Capture the cell that displays the provided text and extract its [X, Y] central coordinate. 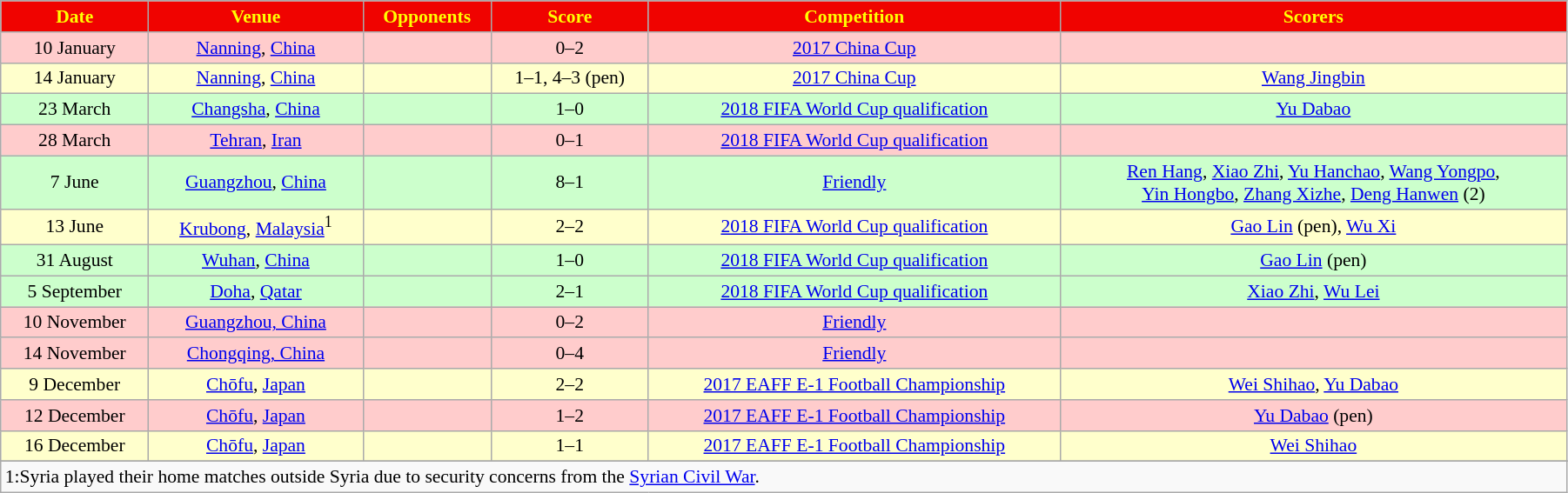
Scorers [1313, 17]
Opponents [426, 17]
1:Syria played their home matches outside Syria due to security concerns from the Syrian Civil War. [784, 477]
2–1 [569, 291]
28 March [75, 141]
Date [75, 17]
1–2 [569, 416]
Gao Lin (pen), Wu Xi [1313, 226]
Chongqing, China [256, 354]
Wuhan, China [256, 261]
7 June [75, 183]
10 January [75, 48]
Ren Hang, Xiao Zhi, Yu Hanchao, Wang Yongpo, Yin Hongbo, Zhang Xizhe, Deng Hanwen (2) [1313, 183]
Wei Shihao, Yu Dabao [1313, 384]
8–1 [569, 183]
Gao Lin (pen) [1313, 261]
Yu Dabao (pen) [1313, 416]
23 March [75, 110]
Doha, Qatar [256, 291]
Yu Dabao [1313, 110]
Changsha, China [256, 110]
0–1 [569, 141]
Xiao Zhi, Wu Lei [1313, 291]
Krubong, Malaysia1 [256, 226]
5 September [75, 291]
Wang Jingbin [1313, 78]
31 August [75, 261]
14 November [75, 354]
13 June [75, 226]
1–1 [569, 446]
12 December [75, 416]
Competition [854, 17]
Score [569, 17]
Venue [256, 17]
Wei Shihao [1313, 446]
10 November [75, 323]
0–4 [569, 354]
Tehran, Iran [256, 141]
9 December [75, 384]
1–1, 4–3 (pen) [569, 78]
14 January [75, 78]
16 December [75, 446]
